Find where the given text appears and provide that cell's center as (x, y) coordinate. 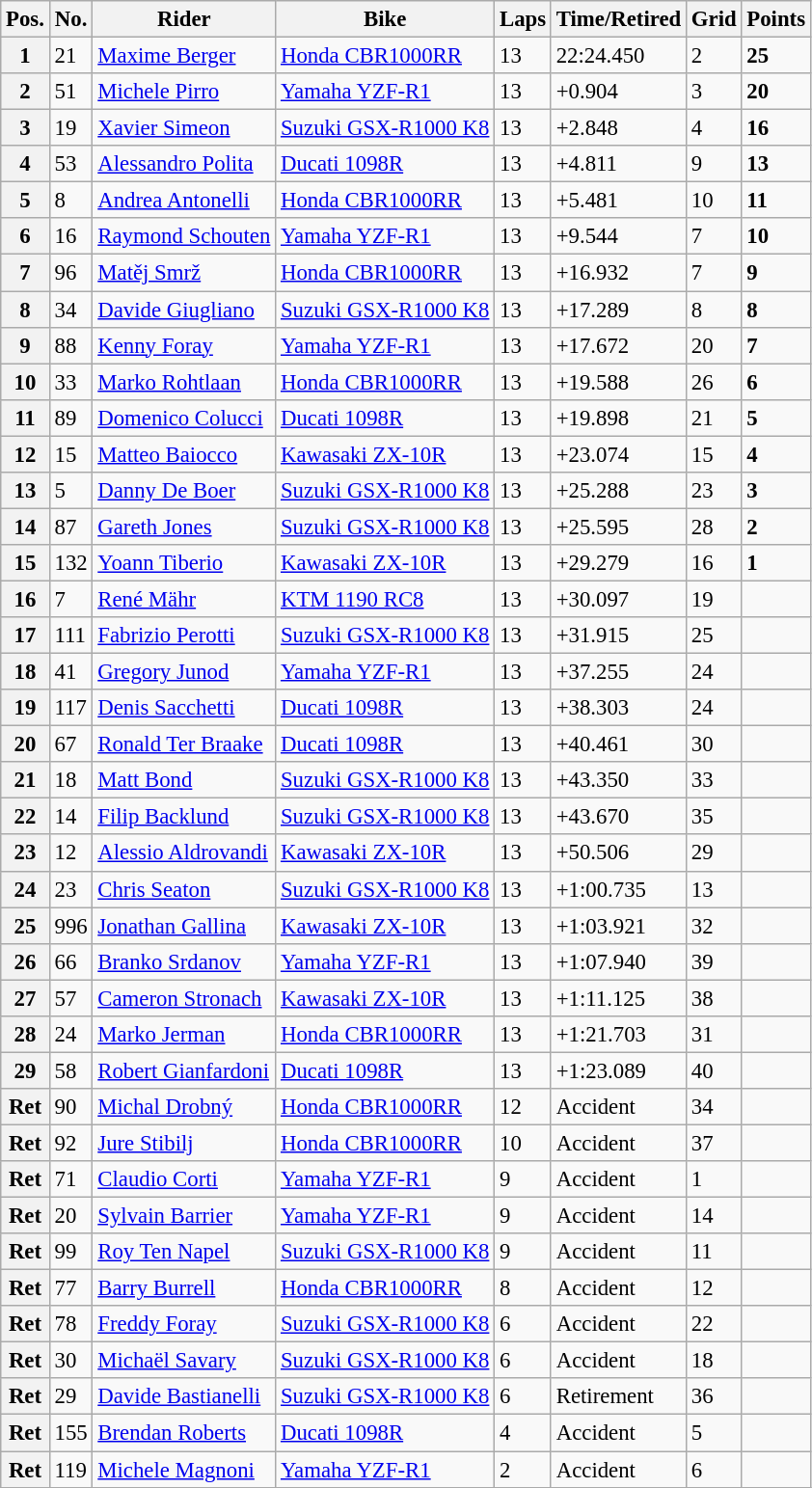
51 (71, 92)
Jonathan Gallina (184, 926)
57 (71, 998)
37 (714, 1143)
Sylvain Barrier (184, 1216)
Andrea Antonelli (184, 201)
Robert Gianfardoni (184, 1070)
35 (714, 817)
Matěj Smrž (184, 273)
Retirement (618, 1397)
155 (71, 1433)
+1:23.089 (618, 1070)
Davide Bastianelli (184, 1397)
Marko Jerman (184, 1035)
+17.289 (618, 310)
+4.811 (618, 164)
22:24.450 (618, 56)
17 (25, 636)
31 (714, 1035)
Yoann Tiberio (184, 563)
+43.350 (618, 780)
Matt Bond (184, 780)
+2.848 (618, 128)
+25.288 (618, 491)
Roy Ten Napel (184, 1252)
27 (25, 998)
Brendan Roberts (184, 1433)
No. (71, 19)
77 (71, 1288)
71 (71, 1179)
René Mähr (184, 599)
Domenico Colucci (184, 418)
+1:00.735 (618, 889)
39 (714, 961)
111 (71, 636)
132 (71, 563)
+31.915 (618, 636)
Rider (184, 19)
99 (71, 1252)
+29.279 (618, 563)
36 (714, 1397)
Filip Backlund (184, 817)
+0.904 (618, 92)
Ronald Ter Braake (184, 744)
Michele Pirro (184, 92)
+17.672 (618, 345)
KTM 1190 RC8 (386, 599)
Jure Stibilj (184, 1143)
88 (71, 345)
Laps (523, 19)
Time/Retired (618, 19)
Points (775, 19)
Branko Srdanov (184, 961)
Michal Drobný (184, 1107)
+19.898 (618, 418)
+19.588 (618, 382)
Fabrizio Perotti (184, 636)
Michaël Savary (184, 1361)
+1:07.940 (618, 961)
117 (71, 708)
Chris Seaton (184, 889)
119 (71, 1470)
Bike (386, 19)
Matteo Baiocco (184, 454)
+1:03.921 (618, 926)
+50.506 (618, 853)
96 (71, 273)
78 (71, 1324)
Kenny Foray (184, 345)
Raymond Schouten (184, 236)
+1:21.703 (618, 1035)
+25.595 (618, 527)
Denis Sacchetti (184, 708)
+38.303 (618, 708)
Claudio Corti (184, 1179)
Freddy Foray (184, 1324)
Grid (714, 19)
90 (71, 1107)
Cameron Stronach (184, 998)
+9.544 (618, 236)
58 (71, 1070)
Alessandro Polita (184, 164)
Pos. (25, 19)
32 (714, 926)
Alessio Aldrovandi (184, 853)
92 (71, 1143)
Maxime Berger (184, 56)
+40.461 (618, 744)
Gareth Jones (184, 527)
67 (71, 744)
+23.074 (618, 454)
89 (71, 418)
+43.670 (618, 817)
41 (71, 672)
Davide Giugliano (184, 310)
Xavier Simeon (184, 128)
Barry Burrell (184, 1288)
53 (71, 164)
38 (714, 998)
996 (71, 926)
87 (71, 527)
Gregory Junod (184, 672)
Marko Rohtlaan (184, 382)
66 (71, 961)
Danny De Boer (184, 491)
40 (714, 1070)
+1:11.125 (618, 998)
+5.481 (618, 201)
Michele Magnoni (184, 1470)
+16.932 (618, 273)
+30.097 (618, 599)
+37.255 (618, 672)
